Locate the cell with the specified text and output its [X, Y] center coordinate. 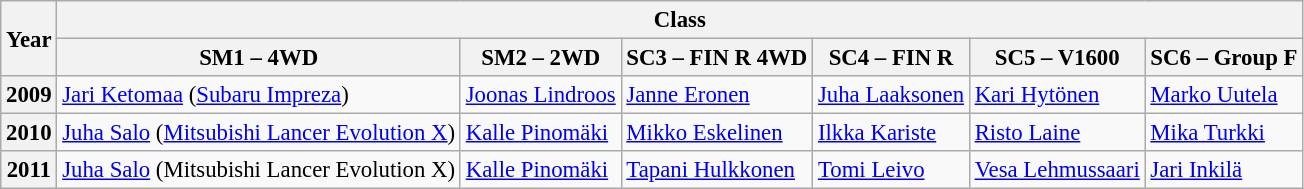
Kari Hytönen [1057, 95]
2011 [29, 170]
SM1 – 4WD [259, 58]
2010 [29, 133]
Vesa Lehmussaari [1057, 170]
Janne Eronen [717, 95]
Tapani Hulkkonen [717, 170]
Jari Ketomaa (Subaru Impreza) [259, 95]
Joonas Lindroos [540, 95]
Year [29, 38]
Ilkka Kariste [892, 133]
SC6 – Group F [1224, 58]
Class [680, 20]
Marko Uutela [1224, 95]
SC5 – V1600 [1057, 58]
Jari Inkilä [1224, 170]
SC3 – FIN R 4WD [717, 58]
2009 [29, 95]
SC4 – FIN R [892, 58]
SM2 – 2WD [540, 58]
Mika Turkki [1224, 133]
Juha Laaksonen [892, 95]
Risto Laine [1057, 133]
Mikko Eskelinen [717, 133]
Tomi Leivo [892, 170]
